Return the [x, y] coordinate for the center point of the cell that contains the specified text.  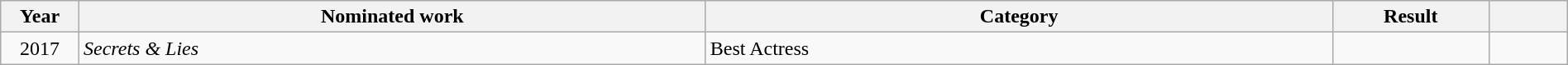
Secrets & Lies [392, 48]
Result [1411, 17]
Best Actress [1019, 48]
2017 [40, 48]
Nominated work [392, 17]
Category [1019, 17]
Year [40, 17]
